Search for the cell housing the specified text and yield its (X, Y) center coordinate. 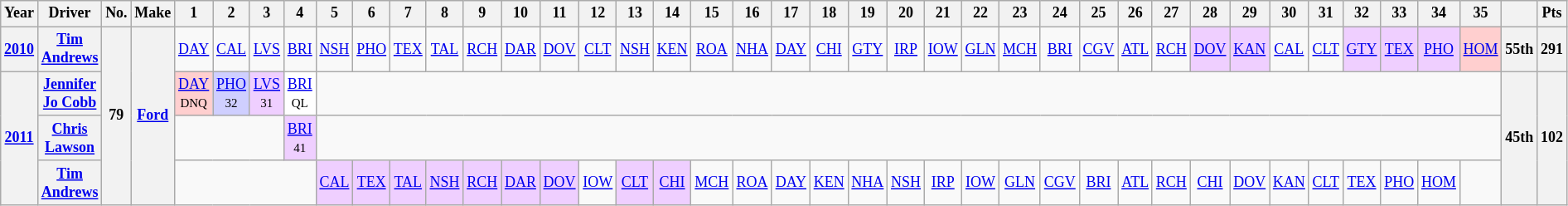
15 (712, 13)
Pts (1552, 13)
5 (335, 13)
Chris Lawson (70, 138)
16 (753, 13)
32 (1362, 13)
7 (408, 13)
21 (943, 13)
13 (635, 13)
102 (1552, 138)
Jennifer Jo Cobb (70, 94)
BRIQL (300, 94)
2011 (20, 138)
31 (1326, 13)
PHO32 (232, 94)
35 (1480, 13)
9 (482, 13)
6 (371, 13)
34 (1439, 13)
4 (300, 13)
17 (791, 13)
Ford (152, 116)
8 (444, 13)
79 (116, 116)
10 (520, 13)
20 (907, 13)
Driver (70, 13)
27 (1171, 13)
55th (1520, 49)
33 (1399, 13)
DAYDNQ (194, 94)
BRI41 (300, 138)
29 (1250, 13)
28 (1210, 13)
23 (1020, 13)
24 (1059, 13)
2010 (20, 49)
25 (1099, 13)
LVS (267, 49)
1 (194, 13)
3 (267, 13)
26 (1135, 13)
12 (598, 13)
18 (829, 13)
LVS31 (267, 94)
2 (232, 13)
11 (559, 13)
45th (1520, 138)
No. (116, 13)
14 (672, 13)
30 (1290, 13)
Year (20, 13)
Make (152, 13)
19 (868, 13)
291 (1552, 49)
22 (980, 13)
